Identify which cell holds the provided text, then report its (X, Y) central coordinate. 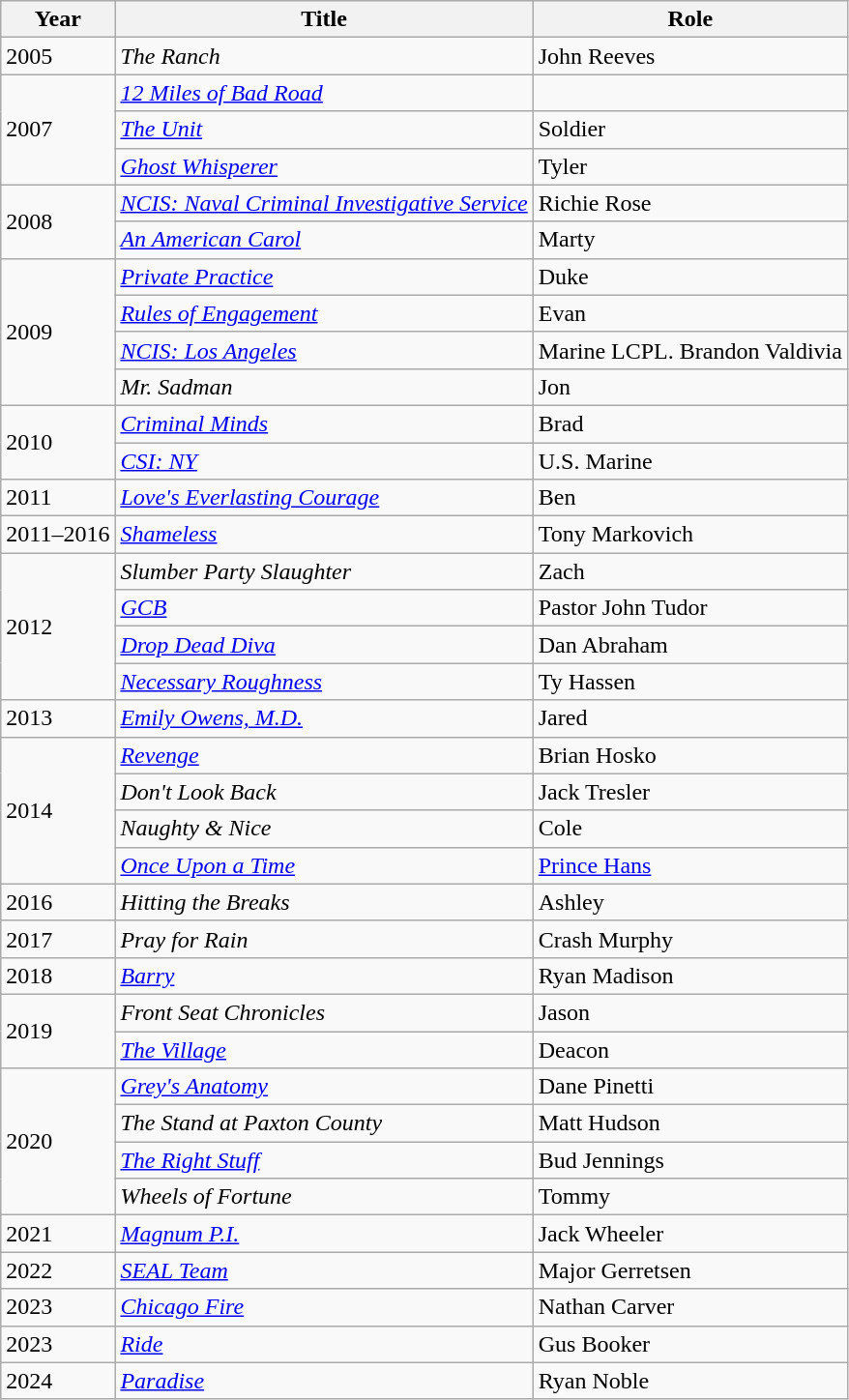
2019 (58, 1031)
2011 (58, 498)
Nathan Carver (690, 1307)
2008 (58, 221)
CSI: NY (324, 461)
Barry (324, 976)
Drop Dead Diva (324, 645)
U.S. Marine (690, 461)
Year (58, 19)
Tommy (690, 1197)
Wheels of Fortune (324, 1197)
Shameless (324, 535)
Front Seat Chronicles (324, 1012)
Ride (324, 1344)
The Ranch (324, 56)
Bud Jennings (690, 1160)
Title (324, 19)
Gus Booker (690, 1344)
The Right Stuff (324, 1160)
2005 (58, 56)
Dan Abraham (690, 645)
Chicago Fire (324, 1307)
Ryan Madison (690, 976)
2016 (58, 902)
Major Gerretsen (690, 1270)
Tony Markovich (690, 535)
Richie Rose (690, 203)
2024 (58, 1381)
Love's Everlasting Courage (324, 498)
The Stand at Paxton County (324, 1123)
Naughty & Nice (324, 829)
Criminal Minds (324, 423)
2012 (58, 627)
Matt Hudson (690, 1123)
Paradise (324, 1381)
Crash Murphy (690, 939)
An American Carol (324, 240)
Ben (690, 498)
Marine LCPL. Brandon Valdivia (690, 350)
Marty (690, 240)
Ashley (690, 902)
Slumber Party Slaughter (324, 571)
12 Miles of Bad Road (324, 93)
Grey's Anatomy (324, 1087)
Pastor John Tudor (690, 608)
Emily Owens, M.D. (324, 718)
Jon (690, 387)
Necessary Roughness (324, 682)
Evan (690, 313)
Role (690, 19)
Once Upon a Time (324, 865)
John Reeves (690, 56)
2017 (58, 939)
Zach (690, 571)
Revenge (324, 755)
Private Practice (324, 277)
The Unit (324, 130)
NCIS: Los Angeles (324, 350)
Jared (690, 718)
Jason (690, 1012)
Ty Hassen (690, 682)
Don't Look Back (324, 792)
Brad (690, 423)
Dane Pinetti (690, 1087)
Soldier (690, 130)
Ryan Noble (690, 1381)
Jack Wheeler (690, 1234)
Hitting the Breaks (324, 902)
2011–2016 (58, 535)
2013 (58, 718)
Magnum P.I. (324, 1234)
2009 (58, 332)
SEAL Team (324, 1270)
2007 (58, 130)
Deacon (690, 1049)
Ghost Whisperer (324, 166)
The Village (324, 1049)
2021 (58, 1234)
Prince Hans (690, 865)
Cole (690, 829)
Rules of Engagement (324, 313)
2020 (58, 1142)
2022 (58, 1270)
Tyler (690, 166)
NCIS: Naval Criminal Investigative Service (324, 203)
Duke (690, 277)
GCB (324, 608)
2014 (58, 810)
Jack Tresler (690, 792)
Brian Hosko (690, 755)
Mr. Sadman (324, 387)
2018 (58, 976)
2010 (58, 442)
Pray for Rain (324, 939)
